Extract the [x, y] coordinate from the center of the cell holding the provided text.  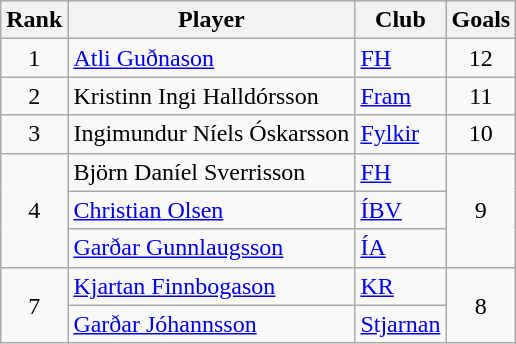
9 [481, 210]
Goals [481, 20]
10 [481, 134]
Ingimundur Níels Óskarsson [212, 134]
Christian Olsen [212, 210]
7 [34, 305]
1 [34, 58]
3 [34, 134]
Rank [34, 20]
Kjartan Finnbogason [212, 286]
4 [34, 210]
2 [34, 96]
Stjarnan [400, 324]
Björn Daníel Sverrisson [212, 172]
12 [481, 58]
KR [400, 286]
Fram [400, 96]
Garðar Gunnlaugsson [212, 248]
Fylkir [400, 134]
Club [400, 20]
Garðar Jóhannsson [212, 324]
ÍBV [400, 210]
Atli Guðnason [212, 58]
ÍA [400, 248]
8 [481, 305]
11 [481, 96]
Player [212, 20]
Kristinn Ingi Halldórsson [212, 96]
